Output the [x, y] coordinate of the center of the cell containing the given text.  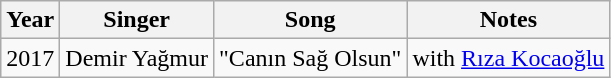
"Canın Sağ Olsun" [310, 58]
Singer [137, 20]
with Rıza Kocaoğlu [508, 58]
2017 [30, 58]
Year [30, 20]
Demir Yağmur [137, 58]
Song [310, 20]
Notes [508, 20]
